Extract the (X, Y) coordinate from the center of the cell holding the provided text.  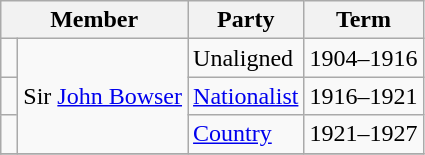
1904–1916 (364, 58)
Unaligned (246, 58)
Party (246, 20)
Nationalist (246, 96)
Term (364, 20)
1916–1921 (364, 96)
Country (246, 134)
Member (94, 20)
Sir John Bowser (103, 96)
1921–1927 (364, 134)
